Identify which cell holds the provided text, then report its [X, Y] central coordinate. 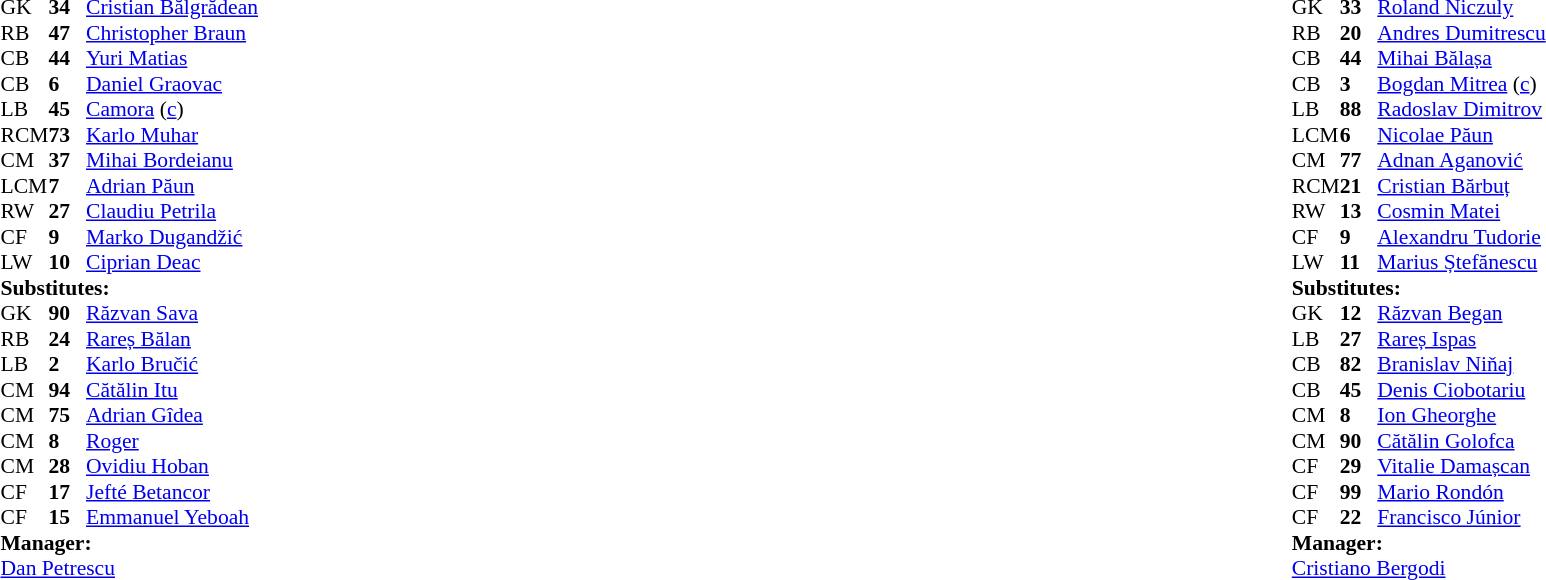
Ovidiu Hoban [172, 467]
20 [1359, 33]
94 [67, 390]
Emmanuel Yeboah [172, 517]
Mario Rondón [1461, 492]
Vitalie Damașcan [1461, 467]
Adrian Păun [172, 186]
Andres Dumitrescu [1461, 33]
88 [1359, 109]
73 [67, 135]
Christopher Braun [172, 33]
99 [1359, 492]
29 [1359, 467]
Cătălin Golofca [1461, 441]
Denis Ciobotariu [1461, 390]
13 [1359, 211]
3 [1359, 84]
82 [1359, 365]
Rareș Ispas [1461, 339]
Marius Ștefănescu [1461, 263]
17 [67, 492]
21 [1359, 186]
Adrian Gîdea [172, 415]
Răzvan Sava [172, 313]
24 [67, 339]
Karlo Bručić [172, 365]
Branislav Niňaj [1461, 365]
2 [67, 365]
Cosmin Matei [1461, 211]
77 [1359, 161]
11 [1359, 263]
Karlo Muhar [172, 135]
Daniel Graovac [172, 84]
Jefté Betancor [172, 492]
75 [67, 415]
Marko Dugandžić [172, 237]
10 [67, 263]
Francisco Júnior [1461, 517]
15 [67, 517]
Cătălin Itu [172, 390]
12 [1359, 313]
37 [67, 161]
Radoslav Dimitrov [1461, 109]
Adnan Aganović [1461, 161]
Mihai Bălașa [1461, 59]
Rareș Bălan [172, 339]
47 [67, 33]
Camora (c) [172, 109]
7 [67, 186]
Nicolae Păun [1461, 135]
Ion Gheorghe [1461, 415]
28 [67, 467]
Claudiu Petrila [172, 211]
Bogdan Mitrea (c) [1461, 84]
Mihai Bordeianu [172, 161]
Roger [172, 441]
Răzvan Began [1461, 313]
Ciprian Deac [172, 263]
Alexandru Tudorie [1461, 237]
22 [1359, 517]
Yuri Matias [172, 59]
Cristian Bărbuț [1461, 186]
